Capture the cell that displays the provided text and extract its (x, y) central coordinate. 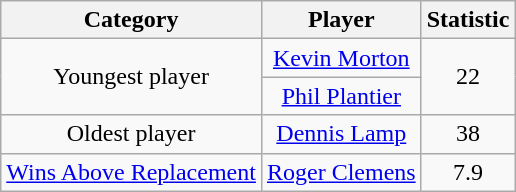
Roger Clemens (341, 172)
Phil Plantier (341, 96)
Dennis Lamp (341, 134)
Youngest player (132, 77)
38 (468, 134)
Category (132, 20)
Kevin Morton (341, 58)
Player (341, 20)
Oldest player (132, 134)
22 (468, 77)
Statistic (468, 20)
Wins Above Replacement (132, 172)
7.9 (468, 172)
